Locate the cell with the specified text and output its [x, y] center coordinate. 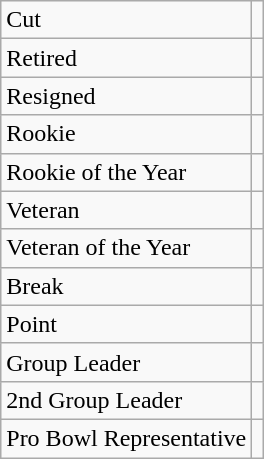
2nd Group Leader [126, 400]
Point [126, 324]
Break [126, 286]
Veteran [126, 210]
Pro Bowl Representative [126, 438]
Rookie of the Year [126, 172]
Resigned [126, 96]
Veteran of the Year [126, 248]
Cut [126, 20]
Group Leader [126, 362]
Retired [126, 58]
Rookie [126, 134]
